Output the [x, y] coordinate of the center of the cell containing the given text.  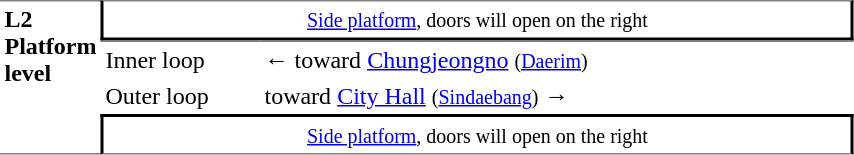
L2Platform level [50, 77]
Outer loop [180, 96]
Inner loop [180, 59]
toward City Hall (Sindaebang) → [557, 96]
← toward Chungjeongno (Daerim) [557, 59]
